Capture the cell that displays the provided text and extract its [x, y] central coordinate. 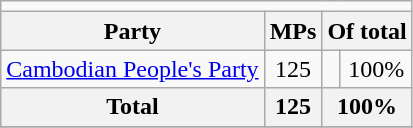
Party [132, 31]
Total [132, 107]
Cambodian People's Party [132, 69]
Of total [367, 31]
MPs [293, 31]
